Search for the cell housing the specified text and yield its (x, y) center coordinate. 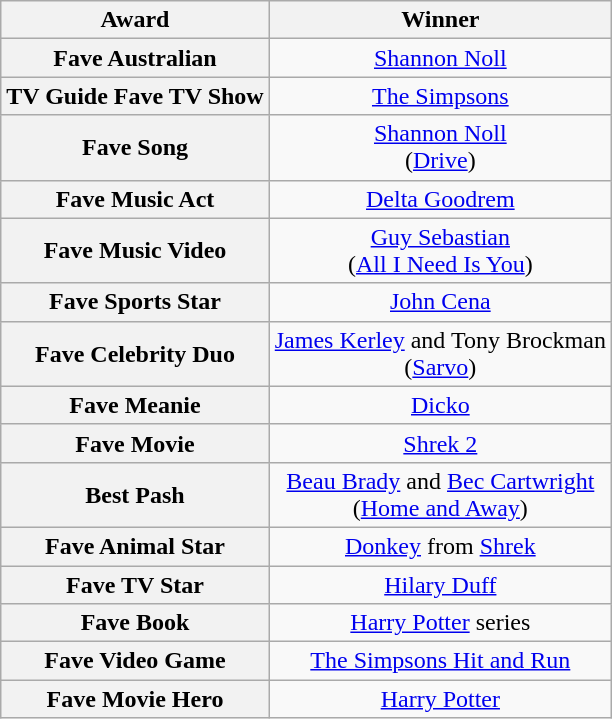
Fave Meanie (135, 405)
Dicko (440, 405)
James Kerley and Tony Brockman(Sarvo) (440, 354)
Harry Potter (440, 699)
Award (135, 20)
Winner (440, 20)
The Simpsons (440, 96)
Fave Sports Star (135, 302)
Shannon Noll (440, 58)
Fave Book (135, 623)
Delta Goodrem (440, 199)
Donkey from Shrek (440, 546)
John Cena (440, 302)
The Simpsons Hit and Run (440, 661)
Hilary Duff (440, 585)
Fave Music Act (135, 199)
Fave Australian (135, 58)
Shrek 2 (440, 443)
Fave TV Star (135, 585)
Harry Potter series (440, 623)
Shannon Noll(Drive) (440, 148)
Fave Animal Star (135, 546)
Fave Celebrity Duo (135, 354)
Beau Brady and Bec Cartwright(Home and Away) (440, 494)
Best Pash (135, 494)
Fave Movie Hero (135, 699)
Fave Music Video (135, 250)
Guy Sebastian(All I Need Is You) (440, 250)
TV Guide Fave TV Show (135, 96)
Fave Song (135, 148)
Fave Video Game (135, 661)
Fave Movie (135, 443)
